For the text-containing cell, return its midpoint in (X, Y) coordinate format. 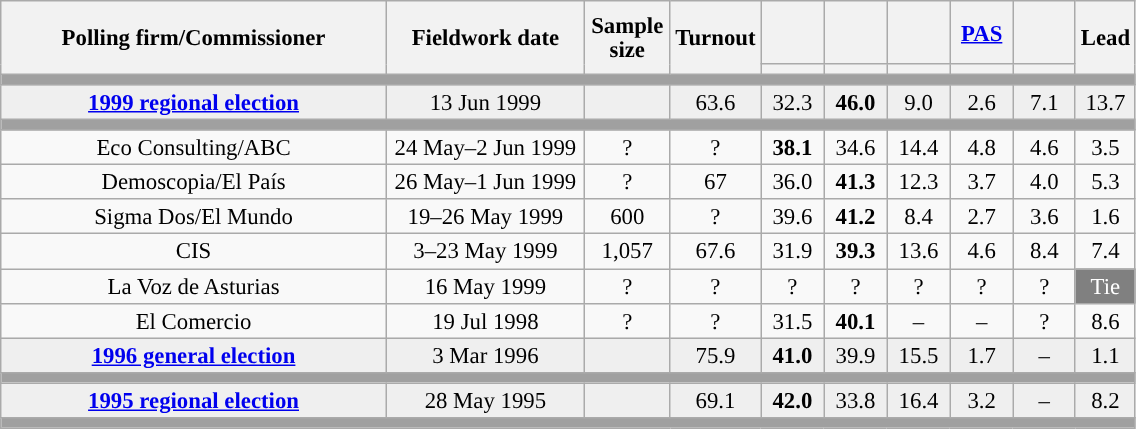
13.7 (1105, 102)
3.6 (1044, 218)
8.6 (1105, 320)
16 May 1999 (485, 286)
15.5 (918, 356)
41.0 (792, 356)
1995 regional election (194, 400)
32.3 (792, 102)
2.6 (982, 102)
13 Jun 1999 (485, 102)
63.6 (716, 102)
3.5 (1105, 148)
7.4 (1105, 252)
67.6 (716, 252)
2.7 (982, 218)
38.1 (792, 148)
4.8 (982, 148)
34.6 (856, 148)
9.0 (918, 102)
24 May–2 Jun 1999 (485, 148)
12.3 (918, 182)
600 (627, 218)
19 Jul 1998 (485, 320)
1996 general election (194, 356)
Sigma Dos/El Mundo (194, 218)
1.7 (982, 356)
14.4 (918, 148)
Fieldwork date (485, 38)
PAS (982, 32)
41.3 (856, 182)
69.1 (716, 400)
Eco Consulting/ABC (194, 148)
28 May 1995 (485, 400)
19–26 May 1999 (485, 218)
4.0 (1044, 182)
33.8 (856, 400)
8.2 (1105, 400)
1.6 (1105, 218)
39.6 (792, 218)
Demoscopia/El País (194, 182)
Lead (1105, 38)
40.1 (856, 320)
Turnout (716, 38)
41.2 (856, 218)
26 May–1 Jun 1999 (485, 182)
36.0 (792, 182)
3 Mar 1996 (485, 356)
3.2 (982, 400)
1999 regional election (194, 102)
Tie (1105, 286)
1,057 (627, 252)
1.1 (1105, 356)
46.0 (856, 102)
5.3 (1105, 182)
La Voz de Asturias (194, 286)
CIS (194, 252)
16.4 (918, 400)
13.6 (918, 252)
67 (716, 182)
3–23 May 1999 (485, 252)
42.0 (792, 400)
75.9 (716, 356)
39.3 (856, 252)
3.7 (982, 182)
39.9 (856, 356)
Sample size (627, 38)
31.9 (792, 252)
7.1 (1044, 102)
Polling firm/Commissioner (194, 38)
El Comercio (194, 320)
31.5 (792, 320)
